Return the [x, y] coordinate for the center point of the cell that contains the specified text.  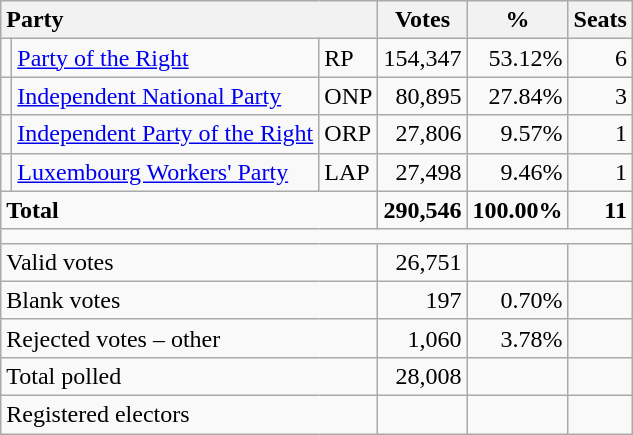
RP [348, 58]
27,806 [422, 134]
6 [600, 58]
27,498 [422, 172]
Party [190, 20]
Blank votes [190, 300]
1,060 [422, 338]
Independent National Party [166, 96]
Registered electors [190, 414]
0.70% [518, 300]
11 [600, 210]
26,751 [422, 262]
Valid votes [190, 262]
% [518, 20]
Rejected votes – other [190, 338]
9.57% [518, 134]
ORP [348, 134]
28,008 [422, 376]
154,347 [422, 58]
290,546 [422, 210]
Seats [600, 20]
53.12% [518, 58]
197 [422, 300]
Total polled [190, 376]
27.84% [518, 96]
ONP [348, 96]
9.46% [518, 172]
3.78% [518, 338]
100.00% [518, 210]
LAP [348, 172]
3 [600, 96]
Total [190, 210]
Votes [422, 20]
80,895 [422, 96]
Party of the Right [166, 58]
Independent Party of the Right [166, 134]
Luxembourg Workers' Party [166, 172]
